Extract the [x, y] coordinate from the center of the cell holding the provided text.  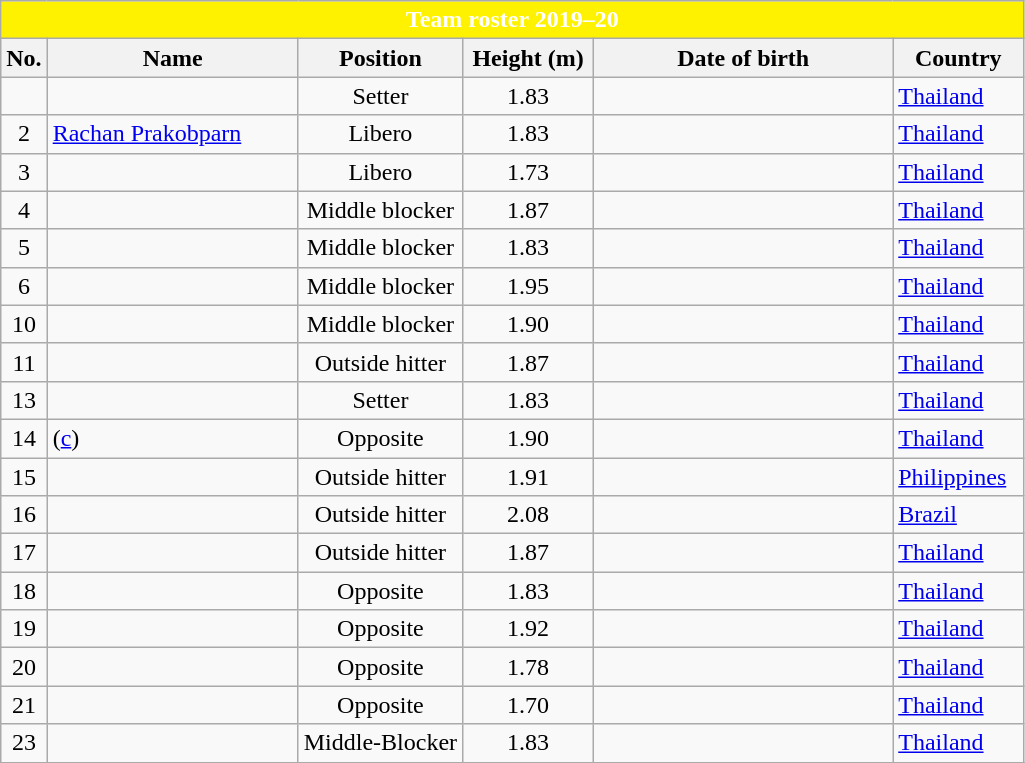
(c) [172, 438]
21 [24, 705]
1.73 [528, 172]
23 [24, 743]
1.70 [528, 705]
Philippines [958, 477]
11 [24, 362]
18 [24, 591]
1.92 [528, 629]
Position [380, 58]
Date of birth [744, 58]
5 [24, 248]
16 [24, 515]
13 [24, 400]
Rachan Prakobparn [172, 134]
Height (m) [528, 58]
17 [24, 553]
2 [24, 134]
6 [24, 286]
2.08 [528, 515]
15 [24, 477]
Middle-Blocker [380, 743]
Team roster 2019–20 [512, 20]
19 [24, 629]
4 [24, 210]
3 [24, 172]
20 [24, 667]
Country [958, 58]
Name [172, 58]
1.95 [528, 286]
10 [24, 324]
No. [24, 58]
1.91 [528, 477]
1.78 [528, 667]
14 [24, 438]
Brazil [958, 515]
